Locate the cell with the specified text and output its (X, Y) center coordinate. 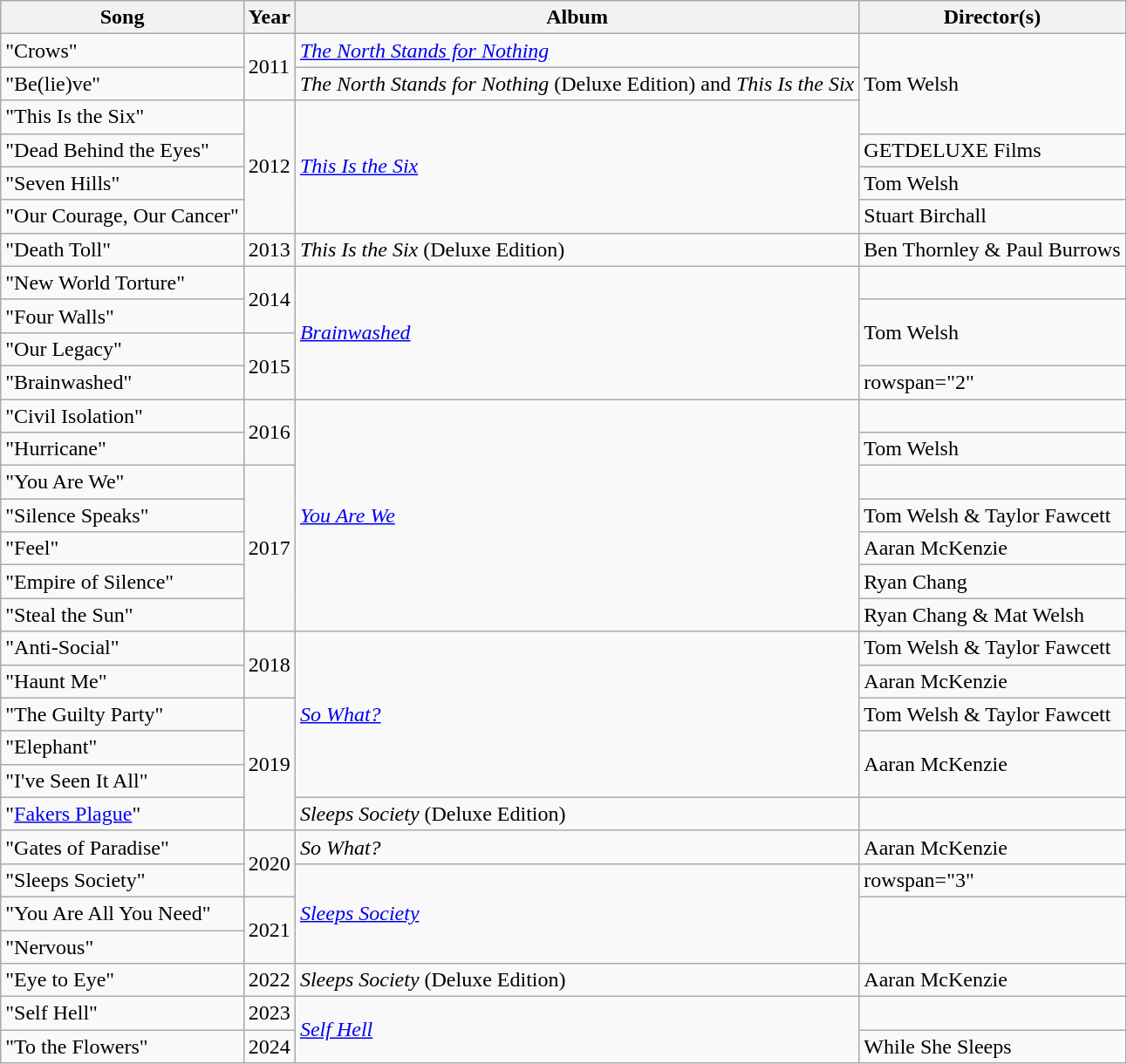
"You Are All You Need" (122, 913)
"Steal the Sun" (122, 615)
2023 (269, 1013)
Director(s) (993, 17)
This Is the Six (577, 167)
"Death Toll" (122, 249)
This Is the Six (Deluxe Edition) (577, 249)
2021 (269, 930)
"Hurricane" (122, 449)
2012 (269, 167)
While She Sleeps (993, 1047)
2024 (269, 1047)
GETDELUXE Films (993, 150)
"To the Flowers" (122, 1047)
2013 (269, 249)
"I've Seen It All" (122, 781)
"Brainwashed" (122, 382)
rowspan="3" (993, 880)
Year (269, 17)
2018 (269, 665)
2017 (269, 549)
Self Hell (577, 1030)
"Haunt Me" (122, 681)
"Our Legacy" (122, 349)
The North Stands for Nothing (Deluxe Edition) and This Is the Six (577, 84)
2020 (269, 863)
The North Stands for Nothing (577, 51)
"Four Walls" (122, 316)
2011 (269, 67)
"You Are We" (122, 482)
"Gates of Paradise" (122, 847)
"New World Torture" (122, 283)
"Sleeps Society" (122, 880)
"Our Courage, Our Cancer" (122, 216)
"This Is the Six" (122, 117)
2019 (269, 764)
Brainwashed (577, 332)
2022 (269, 980)
"The Guilty Party" (122, 714)
Album (577, 17)
"Seven Hills" (122, 183)
2016 (269, 433)
2015 (269, 365)
"Elephant" (122, 747)
Ryan Chang (993, 582)
"Civil Isolation" (122, 416)
You Are We (577, 515)
Ben Thornley & Paul Burrows (993, 249)
rowspan="2" (993, 382)
"Feel" (122, 549)
"Be(lie)ve" (122, 84)
Ryan Chang & Mat Welsh (993, 615)
"Silence Speaks" (122, 515)
"Fakers Plague" (122, 814)
"Nervous" (122, 946)
"Dead Behind the Eyes" (122, 150)
Sleeps Society (577, 913)
"Eye to Eye" (122, 980)
"Self Hell" (122, 1013)
"Crows" (122, 51)
2014 (269, 299)
"Empire of Silence" (122, 582)
"Anti-Social" (122, 648)
Song (122, 17)
Stuart Birchall (993, 216)
